Find where the given text appears and provide that cell's center as (x, y) coordinate. 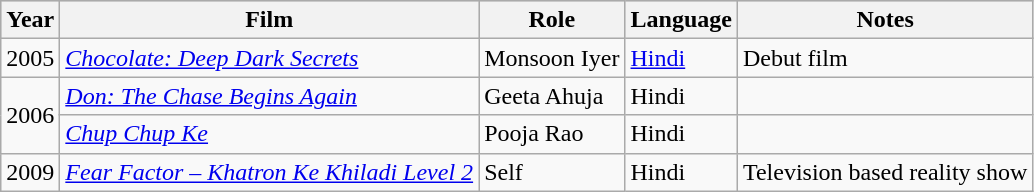
2005 (30, 58)
Year (30, 20)
Monsoon Iyer (552, 58)
2009 (30, 172)
Language (681, 20)
Fear Factor – Khatron Ke Khiladi Level 2 (270, 172)
2006 (30, 115)
Chup Chup Ke (270, 134)
Notes (884, 20)
Self (552, 172)
Film (270, 20)
Geeta Ahuja (552, 96)
Debut film (884, 58)
Role (552, 20)
Pooja Rao (552, 134)
Chocolate: Deep Dark Secrets (270, 58)
Television based reality show (884, 172)
Don: The Chase Begins Again (270, 96)
